Return the [X, Y] coordinate for the center point of the cell that contains the specified text.  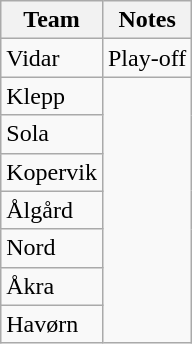
Ålgård [52, 210]
Nord [52, 248]
Team [52, 20]
Kopervik [52, 172]
Sola [52, 134]
Notes [146, 20]
Åkra [52, 286]
Play-off [146, 58]
Vidar [52, 58]
Klepp [52, 96]
Havørn [52, 324]
